For the text-containing cell, return its midpoint in (X, Y) coordinate format. 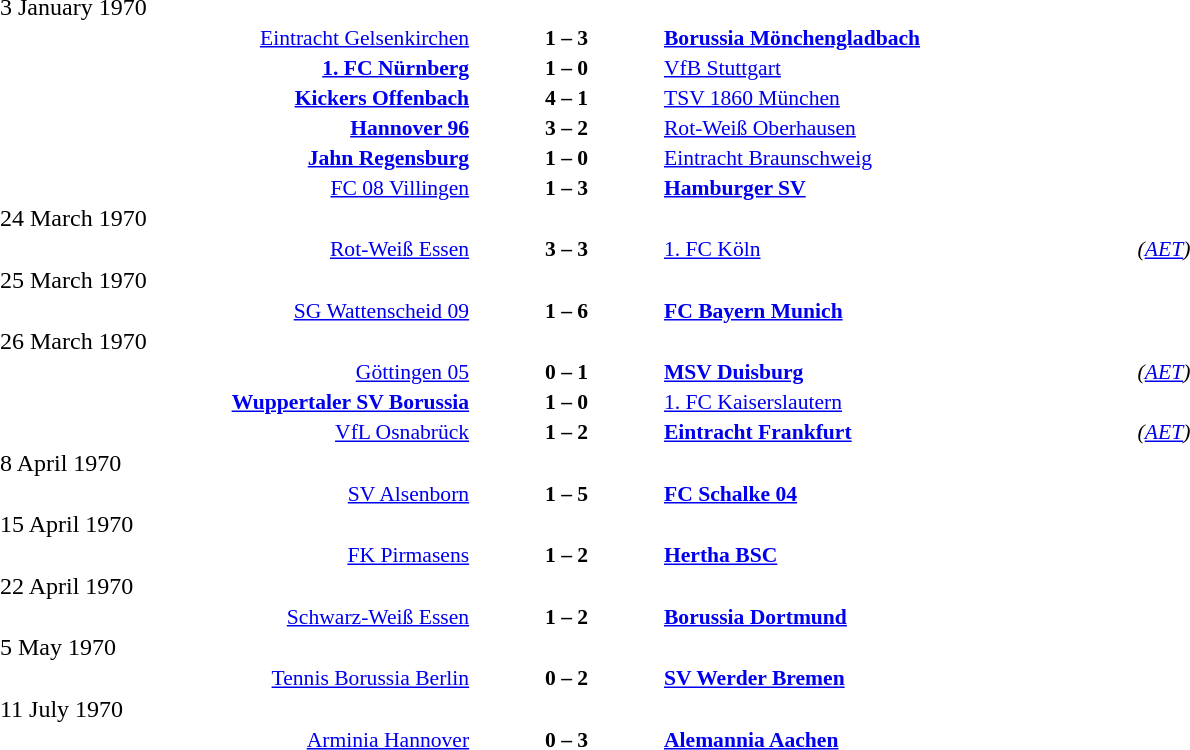
3 – 2 (566, 128)
VfB Stuttgart (898, 68)
Rot-Weiß Oberhausen (898, 128)
1 – 6 (566, 310)
Eintracht Frankfurt (898, 432)
3 – 3 (566, 249)
0 – 1 (566, 372)
Borussia Dortmund (898, 616)
FC Schalke 04 (898, 494)
MSV Duisburg (898, 372)
SV Werder Bremen (898, 678)
TSV 1860 München (898, 98)
Borussia Mönchengladbach (898, 38)
Hertha BSC (898, 555)
1. FC Kaiserslautern (898, 402)
0 – 2 (566, 678)
Eintracht Braunschweig (898, 158)
Hamburger SV (898, 188)
FC Bayern Munich (898, 310)
4 – 1 (566, 98)
1 – 5 (566, 494)
1. FC Köln (898, 249)
